For the text-containing cell, return its midpoint in [X, Y] coordinate format. 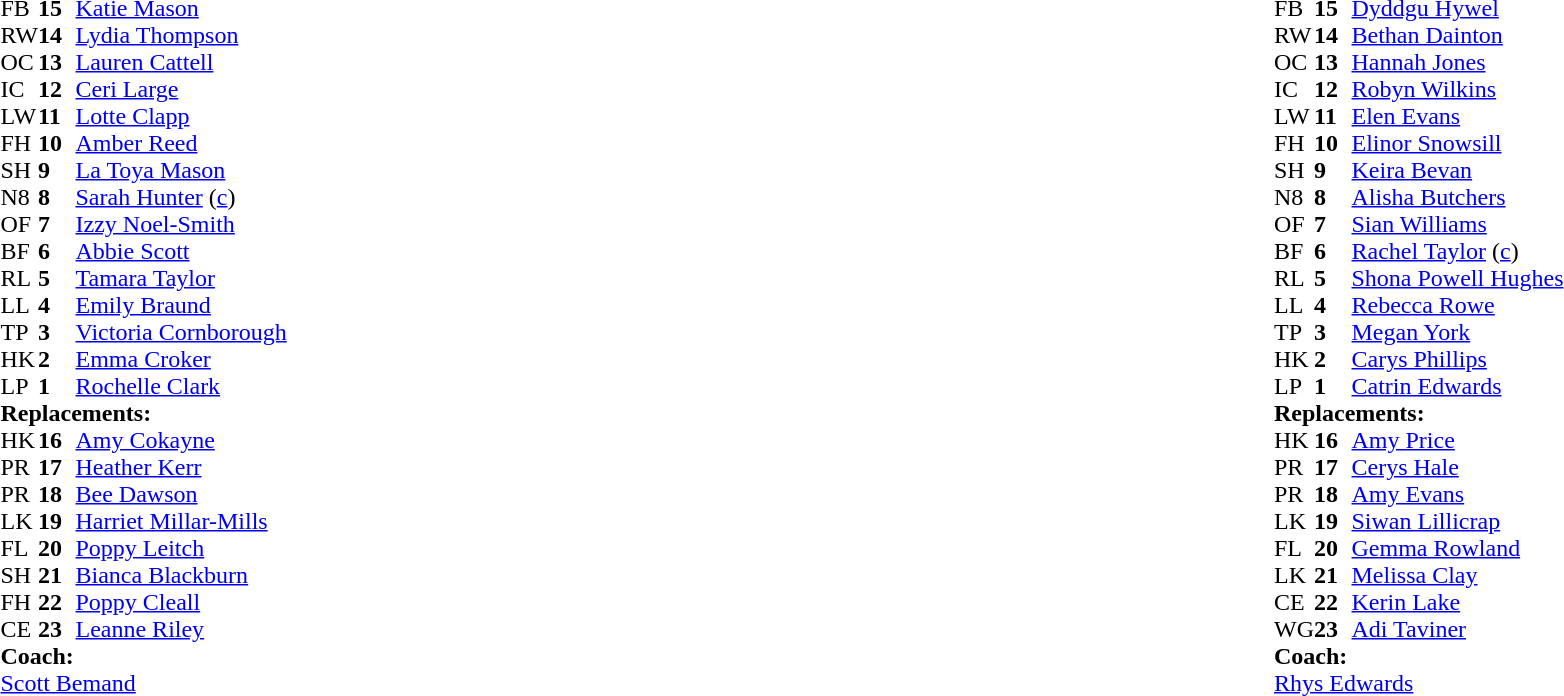
Catrin Edwards [1458, 386]
Sian Williams [1458, 224]
Leanne Riley [182, 630]
Bee Dawson [182, 494]
Emily Braund [182, 306]
Bethan Dainton [1458, 36]
Heather Kerr [182, 468]
Poppy Leitch [182, 548]
Harriet Millar-Mills [182, 522]
Amy Evans [1458, 494]
Victoria Cornborough [182, 332]
Hannah Jones [1458, 62]
Emma Croker [182, 360]
Abbie Scott [182, 252]
Lydia Thompson [182, 36]
Lotte Clapp [182, 116]
Elinor Snowsill [1458, 144]
Amy Cokayne [182, 440]
Shona Powell Hughes [1458, 278]
Bianca Blackburn [182, 576]
Amber Reed [182, 144]
Robyn Wilkins [1458, 90]
Megan York [1458, 332]
Siwan Lillicrap [1458, 522]
Rebecca Rowe [1458, 306]
Alisha Butchers [1458, 198]
Rochelle Clark [182, 386]
Keira Bevan [1458, 170]
Gemma Rowland [1458, 548]
Cerys Hale [1458, 468]
Sarah Hunter (c) [182, 198]
La Toya Mason [182, 170]
Carys Phillips [1458, 360]
WG [1294, 630]
Adi Taviner [1458, 630]
Poppy Cleall [182, 602]
Rachel Taylor (c) [1458, 252]
Izzy Noel-Smith [182, 224]
Tamara Taylor [182, 278]
Kerin Lake [1458, 602]
Elen Evans [1458, 116]
Lauren Cattell [182, 62]
Ceri Large [182, 90]
Amy Price [1458, 440]
Melissa Clay [1458, 576]
